Extract the (X, Y) coordinate from the center of the cell holding the provided text.  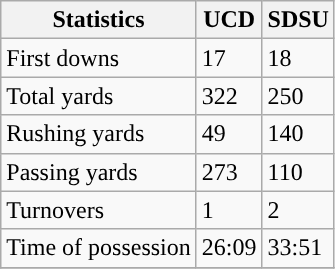
17 (229, 58)
UCD (229, 20)
322 (229, 96)
Statistics (99, 20)
18 (298, 58)
33:51 (298, 248)
250 (298, 96)
First downs (99, 58)
1 (229, 210)
SDSU (298, 20)
Passing yards (99, 172)
Time of possession (99, 248)
26:09 (229, 248)
Total yards (99, 96)
Turnovers (99, 210)
140 (298, 134)
110 (298, 172)
49 (229, 134)
2 (298, 210)
Rushing yards (99, 134)
273 (229, 172)
